Output the [x, y] coordinate of the center of the cell containing the given text.  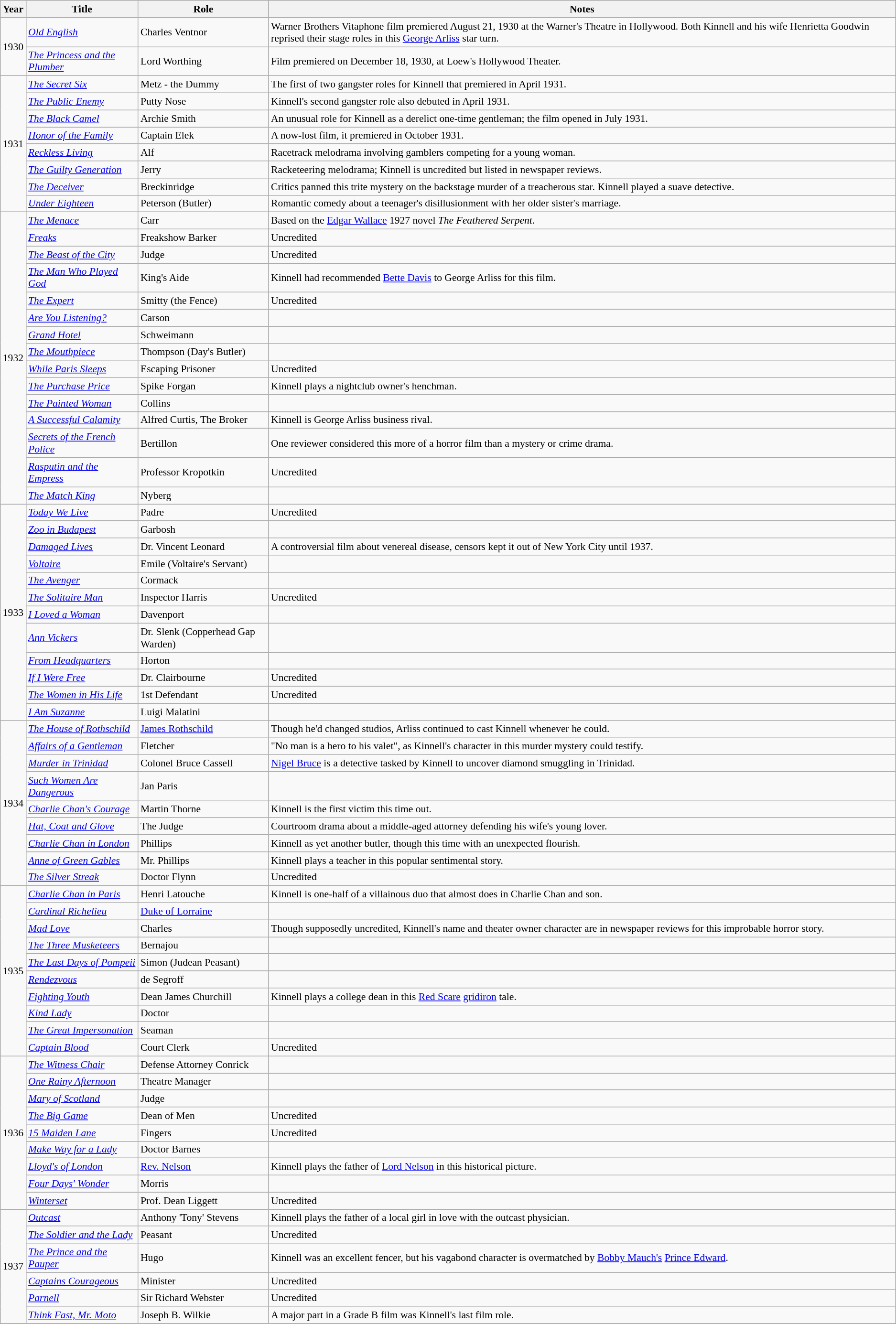
Dean James Churchill [204, 997]
Breckinridge [204, 187]
1937 [13, 1266]
Nyberg [204, 495]
Ann Vickers [82, 637]
Mary of Scotland [82, 1099]
A now-lost film, it premiered in October 1931. [582, 136]
Sir Richard Webster [204, 1298]
The Expert [82, 301]
Dr. Clairbourne [204, 678]
Seaman [204, 1031]
Zoo in Budapest [82, 530]
1936 [13, 1132]
The Last Days of Pompeii [82, 963]
Think Fast, Mr. Moto [82, 1315]
One reviewer considered this more of a horror film than a mystery or crime drama. [582, 443]
Fighting Youth [82, 997]
Captain Elek [204, 136]
Kinnell's second gangster role also debuted in April 1931. [582, 102]
Captains Courageous [82, 1281]
Captain Blood [82, 1048]
Archie Smith [204, 118]
Role [204, 9]
Escaping Prisoner [204, 369]
Minister [204, 1281]
Damaged Lives [82, 547]
Mr. Phillips [204, 861]
Lloyd's of London [82, 1167]
Doctor Barnes [204, 1150]
Bertillon [204, 443]
Fingers [204, 1133]
Such Women Are Dangerous [82, 786]
Nigel Bruce is a detective tasked by Kinnell to uncover diamond smuggling in Trinidad. [582, 763]
The Match King [82, 495]
Schweimann [204, 335]
1932 [13, 358]
Charlie Chan in London [82, 843]
Charlie Chan in Paris [82, 894]
The Big Game [82, 1116]
Romantic comedy about a teenager's disillusionment with her older sister's marriage. [582, 204]
Charles Ventnor [204, 32]
The Judge [204, 827]
The Prince and the Pauper [82, 1258]
Cormack [204, 581]
Secrets of the French Police [82, 443]
A controversial film about venereal disease, censors kept it out of New York City until 1937. [582, 547]
Jerry [204, 170]
The Black Camel [82, 118]
Racketeering melodrama; Kinnell is uncredited but listed in newspaper reviews. [582, 170]
Affairs of a Gentleman [82, 746]
"No man is a hero to his valet", as Kinnell's character in this murder mystery could testify. [582, 746]
Honor of the Family [82, 136]
Rendezvous [82, 980]
Kinnell plays a college dean in this Red Scare gridiron tale. [582, 997]
Spike Forgan [204, 386]
Though he'd changed studios, Arliss continued to cast Kinnell whenever he could. [582, 729]
1930 [13, 47]
Joseph B. Wilkie [204, 1315]
Prof. Dean Liggett [204, 1201]
Kinnell is George Arliss business rival. [582, 420]
One Rainy Afternoon [82, 1082]
Rasputin and the Empress [82, 472]
Though supposedly uncredited, Kinnell's name and theater owner character are in newspaper reviews for this improbable horror story. [582, 928]
1934 [13, 803]
The Menace [82, 221]
Professor Kropotkin [204, 472]
Doctor [204, 1013]
Kinnell plays the father of a local girl in love with the outcast physician. [582, 1218]
Voltaire [82, 564]
Parnell [82, 1298]
Freakshow Barker [204, 238]
The Guilty Generation [82, 170]
Fletcher [204, 746]
The Women in His Life [82, 695]
Critics panned this trite mystery on the backstage murder of a treacherous star. Kinnell played a suave detective. [582, 187]
The Public Enemy [82, 102]
The Man Who Played God [82, 278]
Courtroom drama about a middle-aged attorney defending his wife's young lover. [582, 827]
Charles [204, 928]
Hugo [204, 1258]
Under Eighteen [82, 204]
Kinnell is the first victim this time out. [582, 809]
A Successful Calamity [82, 420]
The Beast of the City [82, 255]
Defense Attorney Conrick [204, 1065]
Alf [204, 153]
Morris [204, 1184]
Based on the Edgar Wallace 1927 novel The Feathered Serpent. [582, 221]
Make Way for a Lady [82, 1150]
1933 [13, 613]
Kinnell plays a nightclub owner's henchman. [582, 386]
Dr. Slenk (Copperhead Gap Warden) [204, 637]
I Am Suzanne [82, 712]
King's Aide [204, 278]
Kinnell as yet another butler, though this time with an unexpected flourish. [582, 843]
1931 [13, 144]
Court Clerk [204, 1048]
Alfred Curtis, The Broker [204, 420]
The Great Impersonation [82, 1031]
Thompson (Day's Butler) [204, 352]
The Three Musketeers [82, 946]
de Segroff [204, 980]
15 Maiden Lane [82, 1133]
James Rothschild [204, 729]
The Purchase Price [82, 386]
The Solitaire Man [82, 598]
Winterset [82, 1201]
The Witness Chair [82, 1065]
While Paris Sleeps [82, 369]
Garbosh [204, 530]
Mad Love [82, 928]
The Silver Streak [82, 877]
Martin Thorne [204, 809]
Kinnell was an excellent fencer, but his vagabond character is overmatched by Bobby Mauch's Prince Edward. [582, 1258]
Kinnell had recommended Bette Davis to George Arliss for this film. [582, 278]
Today We Live [82, 513]
Jan Paris [204, 786]
Peterson (Butler) [204, 204]
Davenport [204, 615]
Reckless Living [82, 153]
Year [13, 9]
Doctor Flynn [204, 877]
Lord Worthing [204, 61]
Simon (Judean Peasant) [204, 963]
Old English [82, 32]
Film premiered on December 18, 1930, at Loew's Hollywood Theater. [582, 61]
Kinnell plays a teacher in this popular sentimental story. [582, 861]
1935 [13, 971]
Inspector Harris [204, 598]
Carr [204, 221]
Padre [204, 513]
Metz - the Dummy [204, 85]
Kind Lady [82, 1013]
The Avenger [82, 581]
The Soldier and the Lady [82, 1235]
1st Defendant [204, 695]
Peasant [204, 1235]
Anne of Green Gables [82, 861]
The Princess and the Plumber [82, 61]
I Loved a Woman [82, 615]
The first of two gangster roles for Kinnell that premiered in April 1931. [582, 85]
Smitty (the Fence) [204, 301]
Anthony 'Tony' Stevens [204, 1218]
Putty Nose [204, 102]
Colonel Bruce Cassell [204, 763]
Carson [204, 318]
Dr. Vincent Leonard [204, 547]
Henri Latouche [204, 894]
Horton [204, 661]
Phillips [204, 843]
Kinnell is one-half of a villainous duo that almost does in Charlie Chan and son. [582, 894]
Title [82, 9]
Emile (Voltaire's Servant) [204, 564]
The Painted Woman [82, 403]
A major part in a Grade B film was Kinnell's last film role. [582, 1315]
Hat, Coat and Glove [82, 827]
Grand Hotel [82, 335]
Dean of Men [204, 1116]
If I Were Free [82, 678]
Collins [204, 403]
An unusual role for Kinnell as a derelict one-time gentleman; the film opened in July 1931. [582, 118]
Racetrack melodrama involving gamblers competing for a young woman. [582, 153]
Are You Listening? [82, 318]
Freaks [82, 238]
From Headquarters [82, 661]
Notes [582, 9]
The Mouthpiece [82, 352]
Outcast [82, 1218]
Bernajou [204, 946]
The Secret Six [82, 85]
Duke of Lorraine [204, 912]
Four Days' Wonder [82, 1184]
The Deceiver [82, 187]
Luigi Malatini [204, 712]
Theatre Manager [204, 1082]
Rev. Nelson [204, 1167]
Charlie Chan's Courage [82, 809]
Cardinal Richelieu [82, 912]
The House of Rothschild [82, 729]
Murder in Trinidad [82, 763]
Kinnell plays the father of Lord Nelson in this historical picture. [582, 1167]
